Determine the [X, Y] coordinate at the center of the cell enclosing the given text.  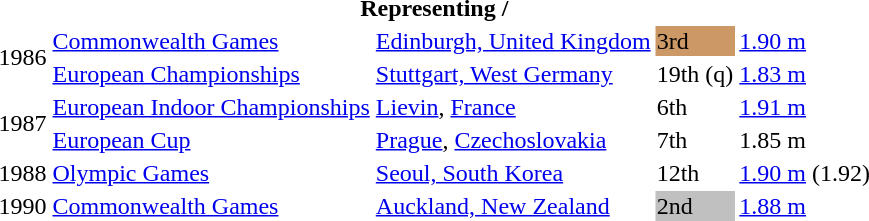
Prague, Czechoslovakia [513, 140]
Auckland, New Zealand [513, 206]
2nd [695, 206]
Seoul, South Korea [513, 173]
European Indoor Championships [211, 107]
Lievin, France [513, 107]
Stuttgart, West Germany [513, 74]
Edinburgh, United Kingdom [513, 41]
6th [695, 107]
7th [695, 140]
3rd [695, 41]
European Championships [211, 74]
19th (q) [695, 74]
European Cup [211, 140]
12th [695, 173]
Olympic Games [211, 173]
